For the text-containing cell, return its midpoint in (X, Y) coordinate format. 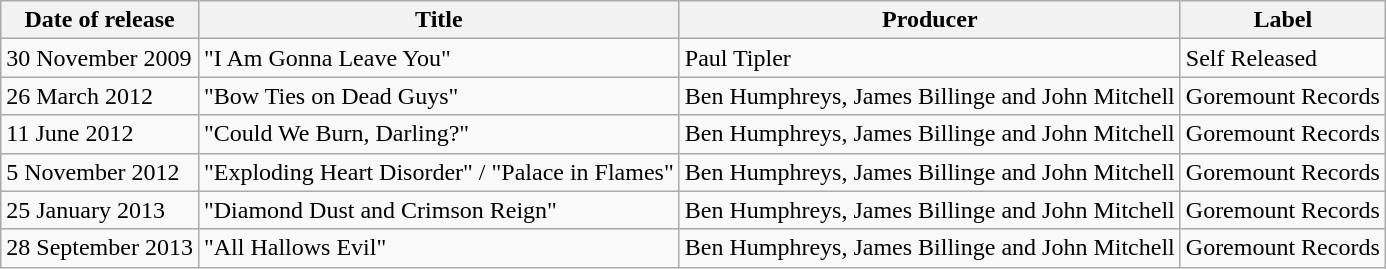
"I Am Gonna Leave You" (438, 58)
"Exploding Heart Disorder" / "Palace in Flames" (438, 172)
Producer (930, 20)
"Could We Burn, Darling?" (438, 134)
"Bow Ties on Dead Guys" (438, 96)
11 June 2012 (100, 134)
Title (438, 20)
Self Released (1282, 58)
28 September 2013 (100, 248)
Paul Tipler (930, 58)
30 November 2009 (100, 58)
"Diamond Dust and Crimson Reign" (438, 210)
26 March 2012 (100, 96)
5 November 2012 (100, 172)
"All Hallows Evil" (438, 248)
Label (1282, 20)
25 January 2013 (100, 210)
Date of release (100, 20)
